From the cell containing the given text, extract its center point as [X, Y] coordinate. 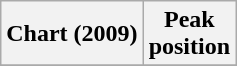
Peak position [189, 34]
Chart (2009) [72, 34]
